Find where the given text appears and provide that cell's center as (x, y) coordinate. 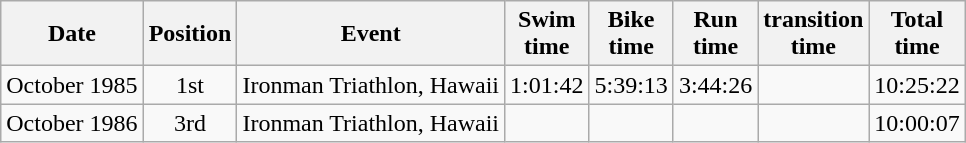
October 1985 (72, 85)
transitiontime (814, 34)
Biketime (631, 34)
1:01:42 (547, 85)
3rd (190, 123)
Runtime (715, 34)
October 1986 (72, 123)
Totaltime (917, 34)
10:25:22 (917, 85)
Swimtime (547, 34)
Position (190, 34)
10:00:07 (917, 123)
3:44:26 (715, 85)
1st (190, 85)
Event (371, 34)
5:39:13 (631, 85)
Date (72, 34)
